Provide the (X, Y) coordinate of the cell's center where the given text is located.  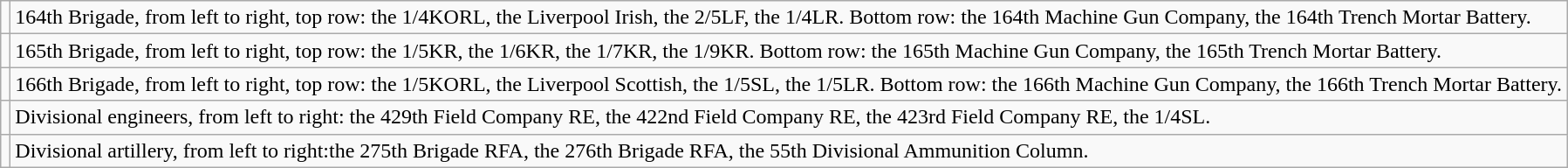
Divisional engineers, from left to right: the 429th Field Company RE, the 422nd Field Company RE, the 423rd Field Company RE, the 1/4SL. (789, 117)
Divisional artillery, from left to right:the 275th Brigade RFA, the 276th Brigade RFA, the 55th Divisional Ammunition Column. (789, 150)
